Output the (x, y) coordinate of the center of the cell containing the given text.  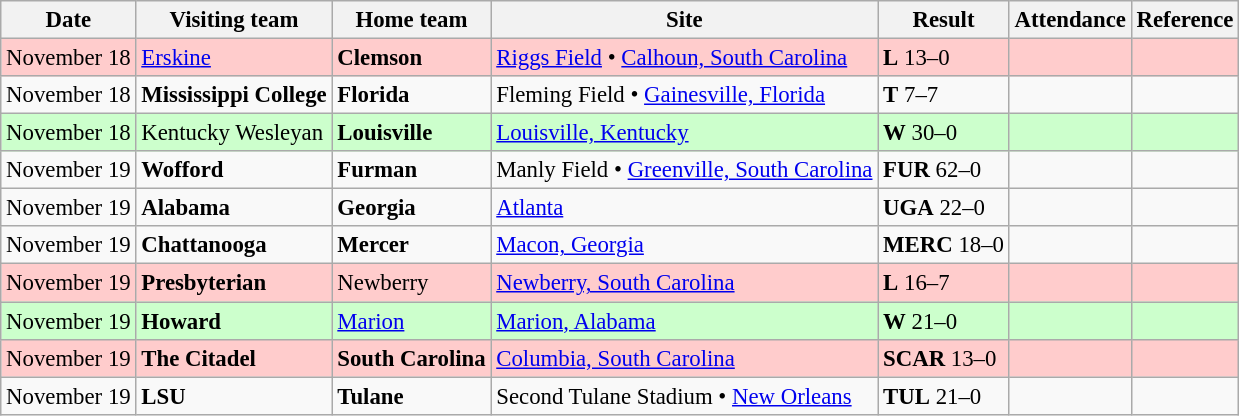
Macon, Georgia (684, 245)
SCAR 13–0 (944, 358)
Wofford (234, 170)
Riggs Field • Calhoun, South Carolina (684, 58)
Marion, Alabama (684, 321)
Result (944, 20)
LSU (234, 396)
Marion (412, 321)
Site (684, 20)
T 7–7 (944, 95)
Visiting team (234, 20)
South Carolina (412, 358)
Fleming Field • Gainesville, Florida (684, 95)
Atlanta (684, 208)
TUL 21–0 (944, 396)
Presbyterian (234, 283)
W 30–0 (944, 133)
Second Tulane Stadium • New Orleans (684, 396)
UGA 22–0 (944, 208)
Reference (1185, 20)
Mercer (412, 245)
Kentucky Wesleyan (234, 133)
Date (68, 20)
Columbia, South Carolina (684, 358)
Chattanooga (234, 245)
Georgia (412, 208)
Home team (412, 20)
Manly Field • Greenville, South Carolina (684, 170)
Louisville, Kentucky (684, 133)
Alabama (234, 208)
Tulane (412, 396)
MERC 18–0 (944, 245)
Clemson (412, 58)
Mississippi College (234, 95)
W 21–0 (944, 321)
L 13–0 (944, 58)
The Citadel (234, 358)
Louisville (412, 133)
Howard (234, 321)
Attendance (1070, 20)
Furman (412, 170)
FUR 62–0 (944, 170)
L 16–7 (944, 283)
Florida (412, 95)
Newberry (412, 283)
Newberry, South Carolina (684, 283)
Erskine (234, 58)
